Pinpoint the cell where the given text exists, returning its [X, Y] midpoint coordinate. 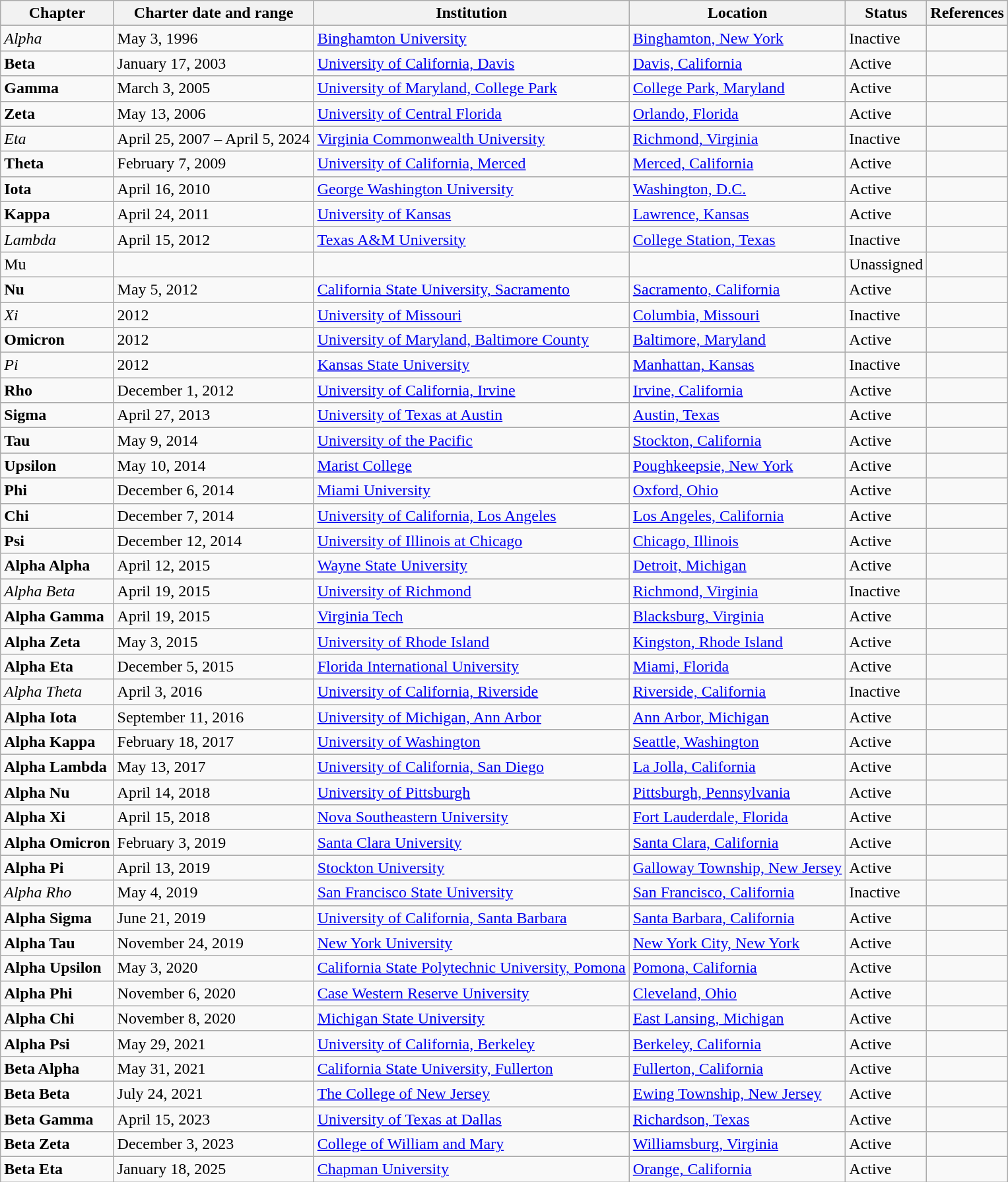
University of California, Berkeley [471, 1043]
University of Kansas [471, 214]
University of California, Riverside [471, 691]
December 6, 2014 [214, 491]
Alpha Sigma [57, 918]
Stockton, California [737, 440]
Orlando, Florida [737, 114]
Irvine, California [737, 390]
University of Texas at Dallas [471, 1119]
Fort Lauderdale, Florida [737, 817]
San Francisco State University [471, 893]
April 13, 2019 [214, 868]
Columbia, Missouri [737, 315]
Iota [57, 189]
Alpha Alpha [57, 566]
Charter date and range [214, 13]
Chapter [57, 13]
Miami University [471, 491]
Zeta [57, 114]
July 24, 2021 [214, 1094]
Phi [57, 491]
California State University, Fullerton [471, 1068]
Kingston, Rhode Island [737, 641]
Beta [57, 63]
College Park, Maryland [737, 88]
Alpha Theta [57, 691]
Galloway Township, New Jersey [737, 868]
Virginia Tech [471, 616]
Gamma [57, 88]
Chicago, Illinois [737, 541]
New York City, New York [737, 943]
Status [886, 13]
Upsilon [57, 466]
Pomona, California [737, 968]
University of Michigan, Ann Arbor [471, 716]
Berkeley, California [737, 1043]
Santa Barbara, California [737, 918]
Lambda [57, 239]
California State Polytechnic University, Pomona [471, 968]
Fullerton, California [737, 1068]
Richardson, Texas [737, 1119]
University of Maryland, College Park [471, 88]
Chi [57, 516]
December 1, 2012 [214, 390]
Oxford, Ohio [737, 491]
Binghamton University [471, 38]
April 12, 2015 [214, 566]
May 3, 2020 [214, 968]
November 24, 2019 [214, 943]
University of the Pacific [471, 440]
May 9, 2014 [214, 440]
Sigma [57, 415]
University of Rhode Island [471, 641]
Florida International University [471, 666]
Unassigned [886, 264]
Eta [57, 139]
Tau [57, 440]
Cleveland, Ohio [737, 993]
Ewing Township, New Jersey [737, 1094]
University of Richmond [471, 591]
Alpha Beta [57, 591]
May 10, 2014 [214, 466]
April 27, 2013 [214, 415]
References [968, 13]
Riverside, California [737, 691]
Kappa [57, 214]
December 5, 2015 [214, 666]
May 31, 2021 [214, 1068]
December 12, 2014 [214, 541]
The College of New Jersey [471, 1094]
Theta [57, 164]
Baltimore, Maryland [737, 340]
March 3, 2005 [214, 88]
Manhattan, Kansas [737, 365]
Sacramento, California [737, 289]
May 5, 2012 [214, 289]
Alpha [57, 38]
College of William and Mary [471, 1144]
Alpha Zeta [57, 641]
December 7, 2014 [214, 516]
Alpha Psi [57, 1043]
Ann Arbor, Michigan [737, 716]
May 3, 1996 [214, 38]
Institution [471, 13]
April 16, 2010 [214, 189]
Seattle, Washington [737, 742]
University of California, Merced [471, 164]
November 8, 2020 [214, 1018]
Nova Southeastern University [471, 817]
May 13, 2017 [214, 767]
Beta Alpha [57, 1068]
Alpha Gamma [57, 616]
Beta Eta [57, 1169]
University of California, Los Angeles [471, 516]
Stockton University [471, 868]
University of California, Irvine [471, 390]
University of California, San Diego [471, 767]
April 25, 2007 – April 5, 2024 [214, 139]
George Washington University [471, 189]
May 13, 2006 [214, 114]
Alpha Nu [57, 792]
Alpha Upsilon [57, 968]
Blacksburg, Virginia [737, 616]
Alpha Iota [57, 716]
Alpha Tau [57, 943]
Alpha Chi [57, 1018]
Lawrence, Kansas [737, 214]
Michigan State University [471, 1018]
Alpha Xi [57, 817]
April 15, 2023 [214, 1119]
Rho [57, 390]
University of Illinois at Chicago [471, 541]
Pittsburgh, Pennsylvania [737, 792]
Mu [57, 264]
University of Texas at Austin [471, 415]
University of Missouri [471, 315]
University of Central Florida [471, 114]
Beta Beta [57, 1094]
Location [737, 13]
April 24, 2011 [214, 214]
University of Washington [471, 742]
April 3, 2016 [214, 691]
April 14, 2018 [214, 792]
Psi [57, 541]
Davis, California [737, 63]
Kansas State University [471, 365]
November 6, 2020 [214, 993]
Santa Clara University [471, 843]
Nu [57, 289]
February 3, 2019 [214, 843]
Case Western Reserve University [471, 993]
Miami, Florida [737, 666]
La Jolla, California [737, 767]
Williamsburg, Virginia [737, 1144]
Omicron [57, 340]
Alpha Rho [57, 893]
Poughkeepsie, New York [737, 466]
April 15, 2012 [214, 239]
New York University [471, 943]
May 4, 2019 [214, 893]
Detroit, Michigan [737, 566]
June 21, 2019 [214, 918]
December 3, 2023 [214, 1144]
Alpha Pi [57, 868]
Beta Zeta [57, 1144]
Merced, California [737, 164]
Washington, D.C. [737, 189]
Binghamton, New York [737, 38]
Xi [57, 315]
May 29, 2021 [214, 1043]
January 18, 2025 [214, 1169]
February 7, 2009 [214, 164]
Marist College [471, 466]
January 17, 2003 [214, 63]
February 18, 2017 [214, 742]
College Station, Texas [737, 239]
April 15, 2018 [214, 817]
Alpha Phi [57, 993]
Orange, California [737, 1169]
Alpha Kappa [57, 742]
Los Angeles, California [737, 516]
University of Maryland, Baltimore County [471, 340]
September 11, 2016 [214, 716]
California State University, Sacramento [471, 289]
East Lansing, Michigan [737, 1018]
San Francisco, California [737, 893]
Santa Clara, California [737, 843]
Texas A&M University [471, 239]
Alpha Eta [57, 666]
Beta Gamma [57, 1119]
Wayne State University [471, 566]
Chapman University [471, 1169]
Virginia Commonwealth University [471, 139]
University of California, Davis [471, 63]
University of California, Santa Barbara [471, 918]
University of Pittsburgh [471, 792]
Alpha Omicron [57, 843]
May 3, 2015 [214, 641]
Austin, Texas [737, 415]
Alpha Lambda [57, 767]
Pi [57, 365]
